Return [x, y] of the center of cell containing provided text 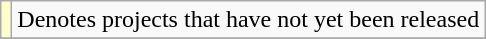
Denotes projects that have not yet been released [248, 20]
